Return (X, Y) of the center of cell containing provided text 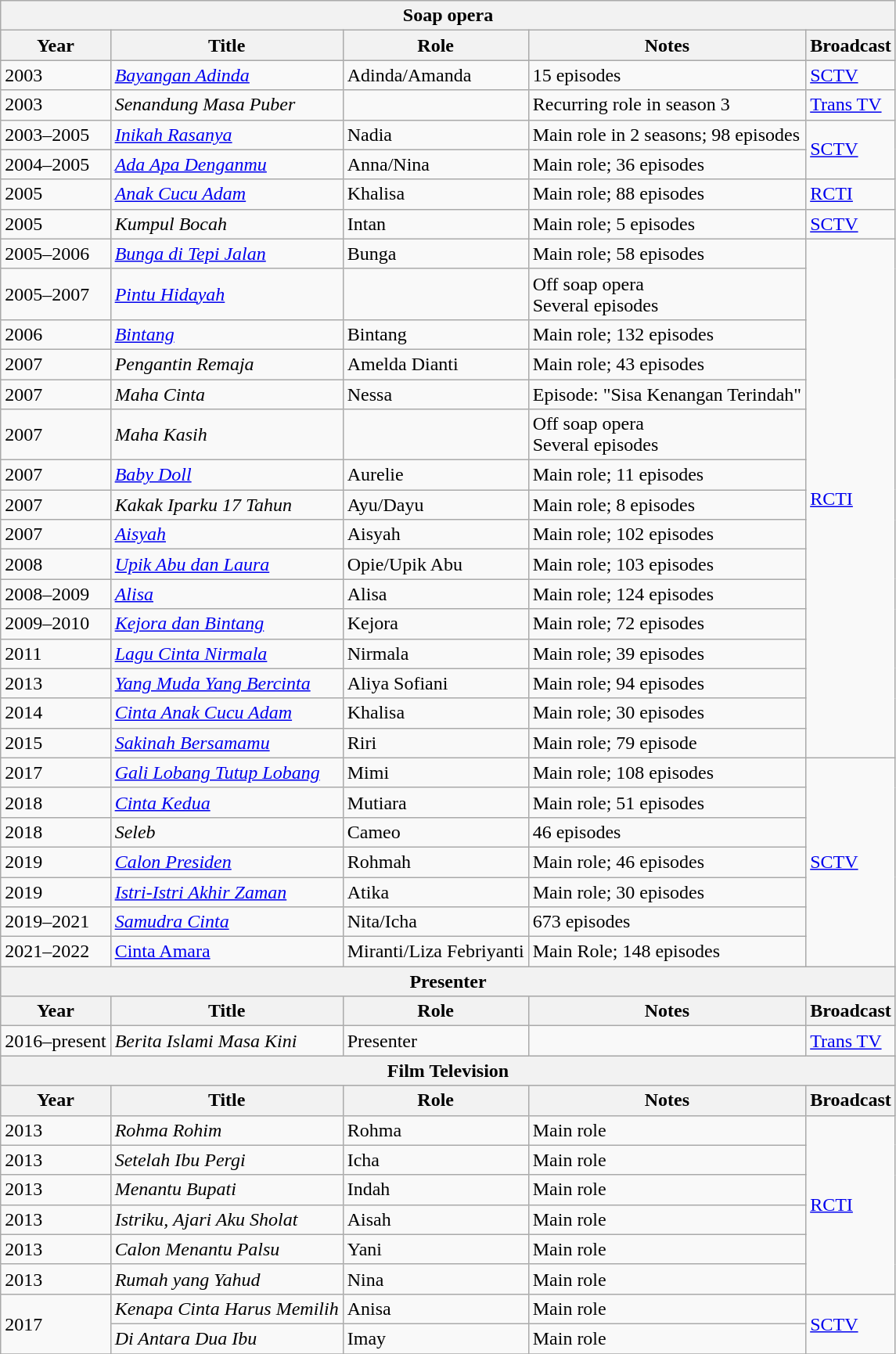
Berita Islami Masa Kini (227, 1041)
Bunga (435, 254)
Riri (435, 743)
15 episodes (667, 75)
Baby Doll (227, 475)
Soap opera (448, 16)
2008 (56, 564)
Film Television (448, 1071)
Bunga di Tepi Jalan (227, 254)
Seleb (227, 832)
Pengantin Remaja (227, 364)
Main role in 2 seasons; 98 episodes (667, 135)
Main role; 39 episodes (667, 654)
Maha Kasih (227, 435)
Setelah Ibu Pergi (227, 1160)
Cinta Kedua (227, 802)
Miranti/Liza Febriyanti (435, 952)
Anna/Nina (435, 164)
Ada Apa Denganmu (227, 164)
Main role; 94 episodes (667, 683)
Istri-Istri Akhir Zaman (227, 891)
Menantu Bupati (227, 1190)
Aurelie (435, 475)
Nina (435, 1279)
46 episodes (667, 832)
Main role; 8 episodes (667, 505)
2004–2005 (56, 164)
Rohmah (435, 862)
Adinda/Amanda (435, 75)
Calon Presiden (227, 862)
Rohma Rohim (227, 1130)
Upik Abu dan Laura (227, 564)
Aliya Sofiani (435, 683)
Main role; 102 episodes (667, 535)
Main role; 72 episodes (667, 624)
Main role; 51 episodes (667, 802)
Anak Cucu Adam (227, 194)
Kejora (435, 624)
Lagu Cinta Nirmala (227, 654)
Episode: "Sisa Kenangan Terindah" (667, 394)
Amelda Dianti (435, 364)
Samudra Cinta (227, 922)
Cameo (435, 832)
Bayangan Adinda (227, 75)
Kejora dan Bintang (227, 624)
Main role; 11 episodes (667, 475)
2006 (56, 334)
Indah (435, 1190)
Recurring role in season 3 (667, 105)
Nita/Icha (435, 922)
2014 (56, 713)
Gali Lobang Tutup Lobang (227, 772)
Main role; 58 episodes (667, 254)
Inikah Rasanya (227, 135)
Yani (435, 1249)
2005–2006 (56, 254)
Cinta Amara (227, 952)
Mimi (435, 772)
2011 (56, 654)
2005–2007 (56, 294)
Ayu/Dayu (435, 505)
2003–2005 (56, 135)
Calon Menantu Palsu (227, 1249)
Main role; 132 episodes (667, 334)
Nessa (435, 394)
Kakak Iparku 17 Tahun (227, 505)
2015 (56, 743)
Senandung Masa Puber (227, 105)
2008–2009 (56, 594)
2016–present (56, 1041)
Opie/Upik Abu (435, 564)
673 episodes (667, 922)
Istriku, Ajari Aku Sholat (227, 1219)
Main role; 124 episodes (667, 594)
Imay (435, 1338)
Cinta Anak Cucu Adam (227, 713)
Main role; 46 episodes (667, 862)
Di Antara Dua Ibu (227, 1338)
Yang Muda Yang Bercinta (227, 683)
Nadia (435, 135)
Pintu Hidayah (227, 294)
2021–2022 (56, 952)
Main role; 36 episodes (667, 164)
Anisa (435, 1309)
Aisah (435, 1219)
Rumah yang Yahud (227, 1279)
Kumpul Bocah (227, 224)
Atika (435, 891)
Sakinah Bersamamu (227, 743)
Main role; 88 episodes (667, 194)
Kenapa Cinta Harus Memilih (227, 1309)
Main Role; 148 episodes (667, 952)
Nirmala (435, 654)
2019–2021 (56, 922)
Maha Cinta (227, 394)
Main role; 5 episodes (667, 224)
Main role; 108 episodes (667, 772)
Main role; 103 episodes (667, 564)
Icha (435, 1160)
Mutiara (435, 802)
Rohma (435, 1130)
2009–2010 (56, 624)
Intan (435, 224)
Main role; 43 episodes (667, 364)
Main role; 79 episode (667, 743)
